Extract the (X, Y) coordinate from the center of the cell holding the provided text.  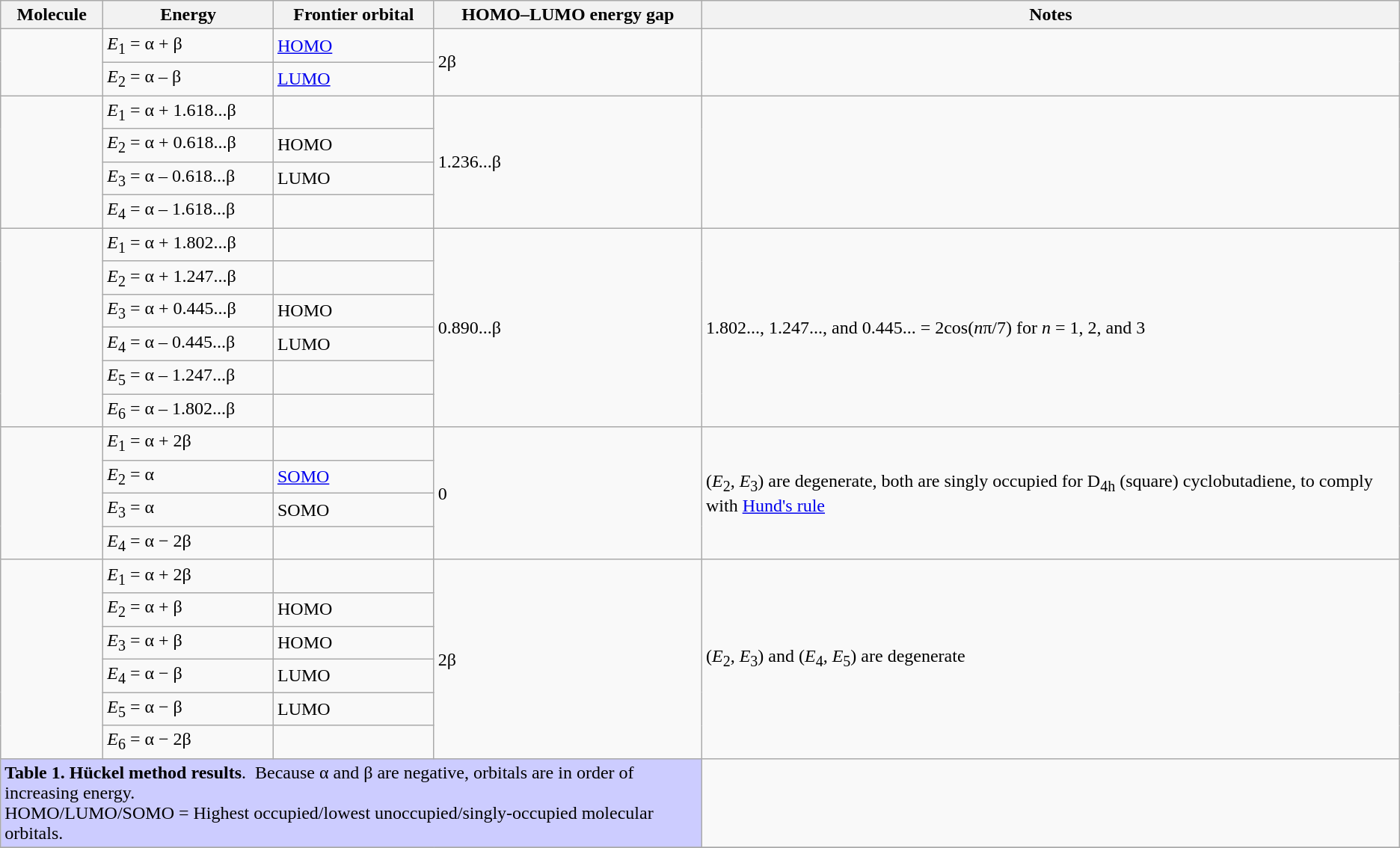
Molecule (52, 15)
Notes (1050, 15)
E6 = α − 2β (188, 742)
E1 = α + 1.802...β (188, 245)
0 (568, 494)
E2 = α (188, 476)
Energy (188, 15)
0.890...β (568, 328)
E4 = α – 0.445...β (188, 344)
E5 = α – 1.247...β (188, 377)
E3 = α – 0.618...β (188, 178)
Frontier orbital (353, 15)
E4 = α − 2β (188, 543)
E3 = α + 0.445...β (188, 311)
E1 = α + β (188, 46)
HOMO–LUMO energy gap (568, 15)
E3 = α (188, 510)
E2 = α + 0.618...β (188, 145)
E5 = α − β (188, 709)
E4 = α − β (188, 675)
E4 = α – 1.618...β (188, 212)
(E2, E3) are degenerate, both are singly occupied for D4h (square) cyclobutadiene, to comply with Hund's rule (1050, 494)
1.236...β (568, 162)
E2 = α – β (188, 79)
E2 = α + 1.247...β (188, 277)
E1 = α + 1.618...β (188, 112)
E3 = α + β (188, 642)
E2 = α + β (188, 609)
E6 = α – 1.802...β (188, 411)
(E2, E3) and (E4, E5) are degenerate (1050, 659)
1.802..., 1.247..., and 0.445... = 2cos(nπ/7) for n = 1, 2, and 3 (1050, 328)
